Find where the given text appears and provide that cell's center as [x, y] coordinate. 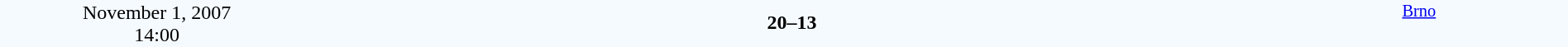
Brno [1419, 23]
November 1, 200714:00 [157, 23]
20–13 [791, 22]
